From the cell containing the given text, extract its center point as (x, y) coordinate. 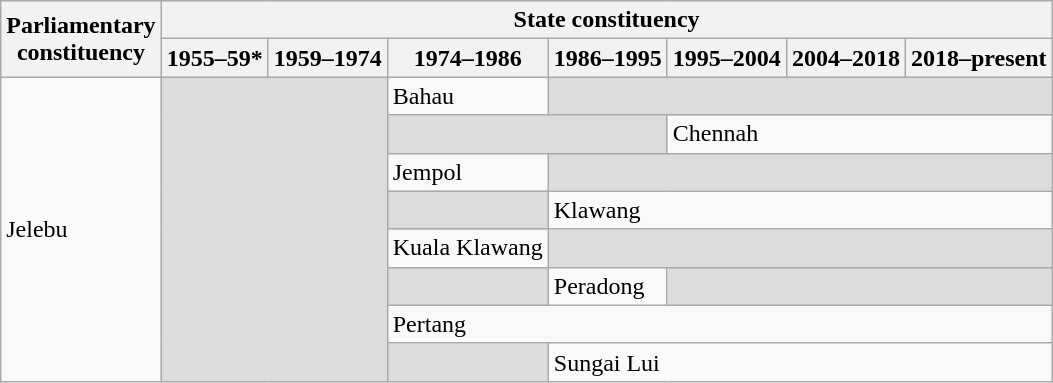
Bahau (468, 96)
1995–2004 (726, 58)
Chennah (860, 134)
Pertang (720, 324)
Jempol (468, 172)
2018–present (978, 58)
State constituency (606, 20)
1959–1974 (328, 58)
Parliamentaryconstituency (81, 39)
Sungai Lui (800, 362)
Jelebu (81, 229)
1974–1986 (468, 58)
1986–1995 (608, 58)
Klawang (800, 210)
Kuala Klawang (468, 248)
Peradong (608, 286)
2004–2018 (846, 58)
1955–59* (214, 58)
